Provide the [x, y] coordinate of the cell's center where the given text is located.  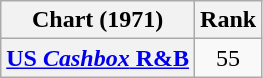
55 [228, 58]
US Cashbox R&B [98, 58]
Rank [228, 20]
Chart (1971) [98, 20]
